Detect which cell encompasses the target text, then output its (x, y) center coordinate. 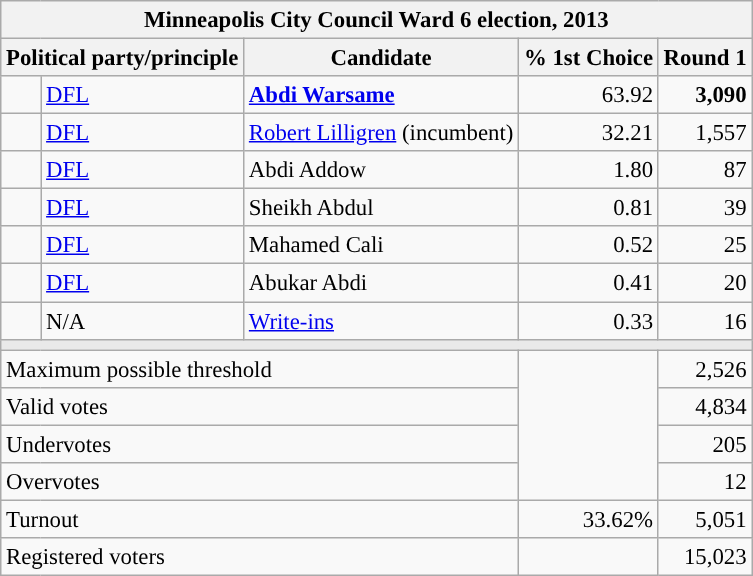
% 1st Choice (589, 58)
Mahamed Cali (382, 245)
0.52 (589, 245)
Registered voters (260, 557)
Round 1 (705, 58)
N/A (142, 321)
63.92 (589, 95)
39 (705, 208)
87 (705, 170)
4,834 (705, 406)
Turnout (260, 519)
32.21 (589, 133)
2,526 (705, 369)
1,557 (705, 133)
33.62% (589, 519)
Abdi Addow (382, 170)
1.80 (589, 170)
Sheikh Abdul (382, 208)
0.81 (589, 208)
3,090 (705, 95)
Undervotes (260, 444)
0.33 (589, 321)
Political party/principle (122, 58)
205 (705, 444)
Abdi Warsame (382, 95)
Candidate (382, 58)
Minneapolis City Council Ward 6 election, 2013 (376, 20)
Write-ins (382, 321)
Maximum possible threshold (260, 369)
0.41 (589, 283)
12 (705, 482)
5,051 (705, 519)
Robert Lilligren (incumbent) (382, 133)
Abukar Abdi (382, 283)
15,023 (705, 557)
20 (705, 283)
16 (705, 321)
25 (705, 245)
Overvotes (260, 482)
Valid votes (260, 406)
